Determine the (X, Y) coordinate at the center of the cell enclosing the given text.  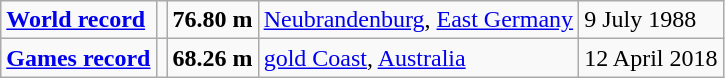
68.26 m (212, 58)
Neubrandenburg, East Germany (418, 20)
World record (78, 20)
gold Coast, Australia (418, 58)
9 July 1988 (651, 20)
12 April 2018 (651, 58)
Games record (78, 58)
76.80 m (212, 20)
